Pinpoint the cell where the given text exists, returning its (x, y) midpoint coordinate. 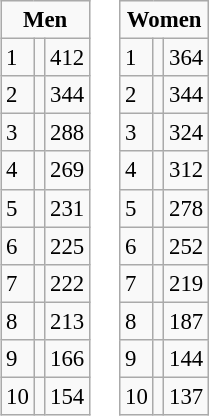
Men (46, 20)
312 (186, 170)
144 (186, 358)
187 (186, 321)
288 (68, 133)
154 (68, 396)
213 (68, 321)
Women (164, 20)
324 (186, 133)
278 (186, 208)
225 (68, 246)
364 (186, 58)
222 (68, 283)
269 (68, 170)
231 (68, 208)
137 (186, 396)
219 (186, 283)
252 (186, 246)
412 (68, 58)
166 (68, 358)
